Extract the [x, y] coordinate from the center of the cell holding the provided text.  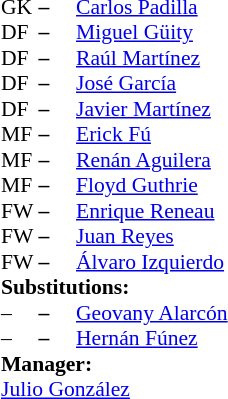
Geovany Alarcón [152, 313]
Substitutions: [114, 287]
Manager: [114, 364]
José García [152, 83]
Miguel Güity [152, 33]
Raúl Martínez [152, 58]
Juan Reyes [152, 237]
Renán Aguilera [152, 160]
Hernán Fúnez [152, 339]
Floyd Guthrie [152, 185]
Javier Martínez [152, 109]
Erick Fú [152, 135]
Álvaro Izquierdo [152, 262]
Enrique Reneau [152, 211]
